From the cell containing the given text, extract its center point as [X, Y] coordinate. 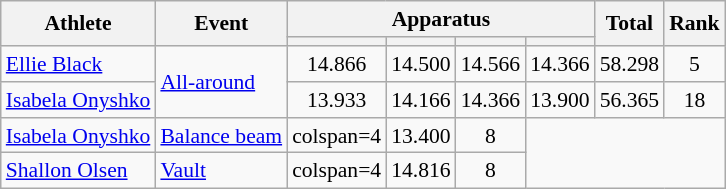
Shallon Olsen [78, 171]
Balance beam [221, 136]
14.500 [420, 64]
14.566 [490, 64]
13.933 [336, 100]
All-around [221, 82]
13.900 [560, 100]
Event [221, 24]
14.816 [420, 171]
56.365 [630, 100]
13.400 [420, 136]
Total [630, 24]
Vault [221, 171]
18 [694, 100]
58.298 [630, 64]
14.166 [420, 100]
Apparatus [441, 19]
Athlete [78, 24]
14.866 [336, 64]
Rank [694, 24]
5 [694, 64]
Ellie Black [78, 64]
